From the cell containing the given text, extract its center point as [X, Y] coordinate. 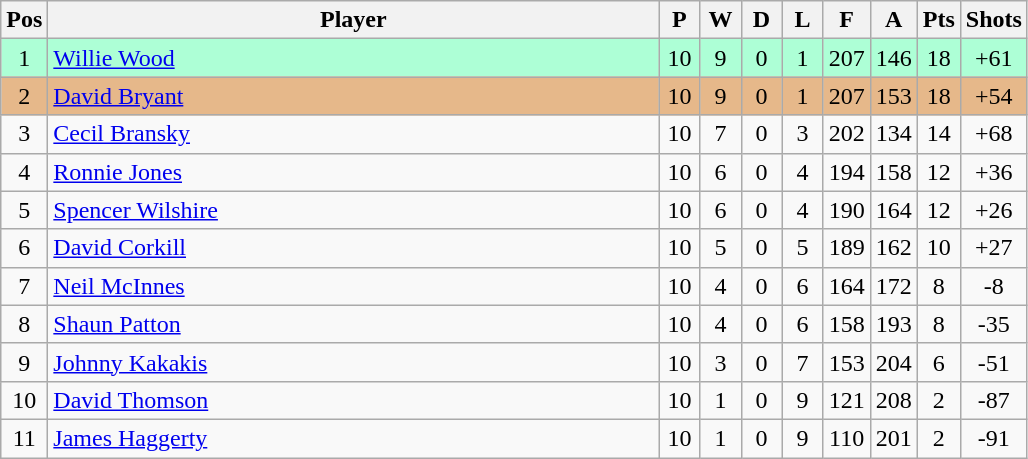
Shaun Patton [354, 324]
189 [846, 248]
204 [894, 362]
W [720, 20]
-51 [994, 362]
110 [846, 438]
-91 [994, 438]
11 [24, 438]
David Corkill [354, 248]
134 [894, 134]
202 [846, 134]
-35 [994, 324]
Willie Wood [354, 58]
194 [846, 172]
Cecil Bransky [354, 134]
F [846, 20]
A [894, 20]
Ronnie Jones [354, 172]
121 [846, 400]
+27 [994, 248]
Spencer Wilshire [354, 210]
D [762, 20]
+54 [994, 96]
Shots [994, 20]
David Thomson [354, 400]
Johnny Kakakis [354, 362]
+68 [994, 134]
Player [354, 20]
David Bryant [354, 96]
208 [894, 400]
+26 [994, 210]
193 [894, 324]
James Haggerty [354, 438]
Neil McInnes [354, 286]
190 [846, 210]
+36 [994, 172]
172 [894, 286]
+61 [994, 58]
162 [894, 248]
P [680, 20]
L [802, 20]
146 [894, 58]
14 [938, 134]
-8 [994, 286]
-87 [994, 400]
201 [894, 438]
Pts [938, 20]
Pos [24, 20]
